Determine the (x, y) coordinate at the center of the cell enclosing the given text.  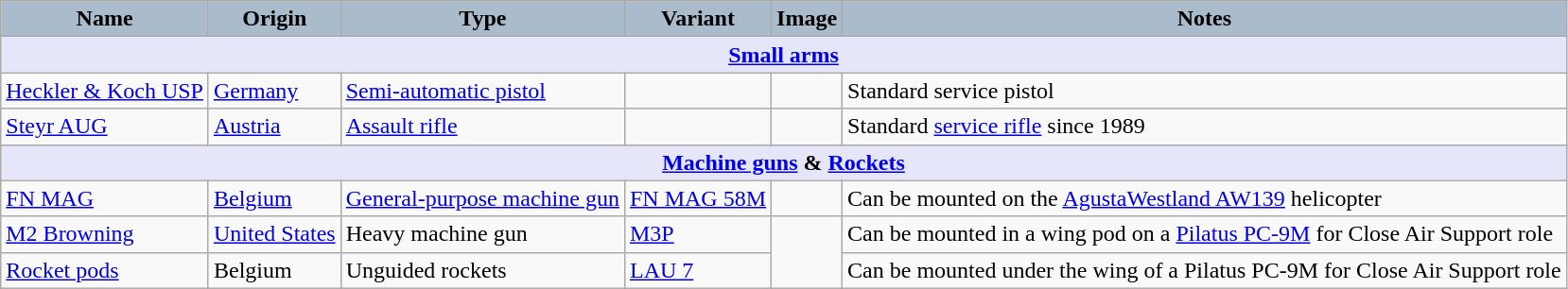
Notes (1205, 19)
M2 Browning (105, 234)
Rocket pods (105, 270)
Can be mounted under the wing of a Pilatus PC-9M for Close Air Support role (1205, 270)
Steyr AUG (105, 127)
Austria (274, 127)
Standard service rifle since 1989 (1205, 127)
Small arms (783, 55)
Image (808, 19)
Unguided rockets (482, 270)
Germany (274, 91)
M3P (698, 234)
Name (105, 19)
Type (482, 19)
FN MAG (105, 198)
Origin (274, 19)
LAU 7 (698, 270)
Semi-automatic pistol (482, 91)
Heckler & Koch USP (105, 91)
FN MAG 58M (698, 198)
General-purpose machine gun (482, 198)
Variant (698, 19)
United States (274, 234)
Machine guns & Rockets (783, 162)
Can be mounted on the AgustaWestland AW139 helicopter (1205, 198)
Heavy machine gun (482, 234)
Assault rifle (482, 127)
Standard service pistol (1205, 91)
Can be mounted in a wing pod on a Pilatus PC-9M for Close Air Support role (1205, 234)
